Identify which cell holds the provided text, then report its [x, y] central coordinate. 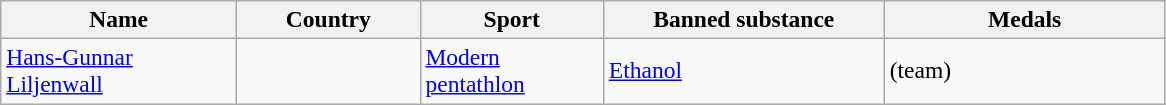
Medals [1024, 19]
Hans-Gunnar Liljenwall [119, 70]
Modern pentathlon [512, 70]
Ethanol [744, 70]
Country [328, 19]
Banned substance [744, 19]
(team) [1024, 70]
Name [119, 19]
Sport [512, 19]
